From the cell containing the given text, extract its center point as (x, y) coordinate. 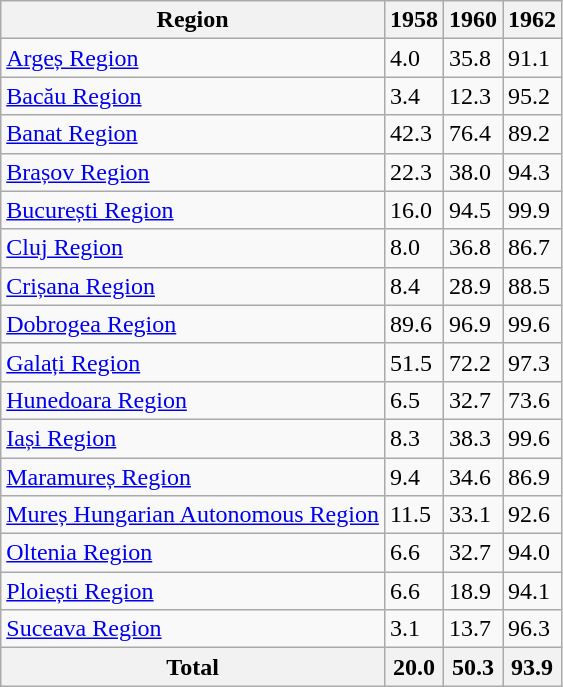
Total (193, 667)
8.0 (414, 248)
34.6 (474, 477)
86.9 (532, 477)
92.6 (532, 515)
Suceava Region (193, 629)
Argeș Region (193, 58)
94.3 (532, 172)
91.1 (532, 58)
Iași Region (193, 438)
73.6 (532, 400)
76.4 (474, 134)
1962 (532, 20)
Banat Region (193, 134)
6.5 (414, 400)
28.9 (474, 286)
72.2 (474, 362)
Dobrogea Region (193, 324)
Region (193, 20)
94.0 (532, 553)
16.0 (414, 210)
Hunedoara Region (193, 400)
1958 (414, 20)
4.0 (414, 58)
50.3 (474, 667)
38.0 (474, 172)
3.4 (414, 96)
Oltenia Region (193, 553)
11.5 (414, 515)
Bacău Region (193, 96)
3.1 (414, 629)
36.8 (474, 248)
20.0 (414, 667)
42.3 (414, 134)
93.9 (532, 667)
96.9 (474, 324)
Crișana Region (193, 286)
Brașov Region (193, 172)
89.2 (532, 134)
Cluj Region (193, 248)
96.3 (532, 629)
89.6 (414, 324)
94.5 (474, 210)
Ploiești Region (193, 591)
94.1 (532, 591)
13.7 (474, 629)
35.8 (474, 58)
99.9 (532, 210)
38.3 (474, 438)
Mureș Hungarian Autonomous Region (193, 515)
9.4 (414, 477)
8.4 (414, 286)
97.3 (532, 362)
22.3 (414, 172)
Galați Region (193, 362)
33.1 (474, 515)
88.5 (532, 286)
București Region (193, 210)
18.9 (474, 591)
86.7 (532, 248)
12.3 (474, 96)
51.5 (414, 362)
95.2 (532, 96)
8.3 (414, 438)
Maramureș Region (193, 477)
1960 (474, 20)
